Return the [X, Y] coordinate for the center point of the cell that contains the specified text.  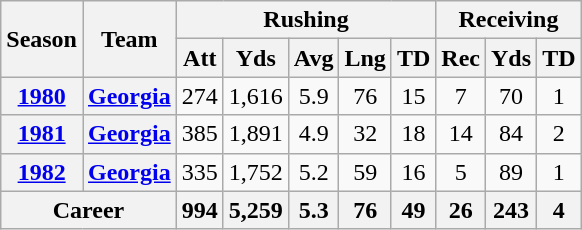
59 [365, 172]
994 [200, 210]
16 [413, 172]
385 [200, 134]
1,891 [256, 134]
26 [461, 210]
1,752 [256, 172]
1980 [42, 96]
7 [461, 96]
4 [559, 210]
5 [461, 172]
5.9 [314, 96]
Rec [461, 58]
Rushing [306, 20]
1981 [42, 134]
Career [88, 210]
49 [413, 210]
84 [512, 134]
Avg [314, 58]
70 [512, 96]
5.3 [314, 210]
2 [559, 134]
Receiving [508, 20]
5.2 [314, 172]
5,259 [256, 210]
274 [200, 96]
1982 [42, 172]
335 [200, 172]
243 [512, 210]
Team [129, 39]
Season [42, 39]
Lng [365, 58]
18 [413, 134]
4.9 [314, 134]
32 [365, 134]
Att [200, 58]
1,616 [256, 96]
15 [413, 96]
89 [512, 172]
14 [461, 134]
